Extract the [x, y] coordinate from the center of the cell holding the provided text.  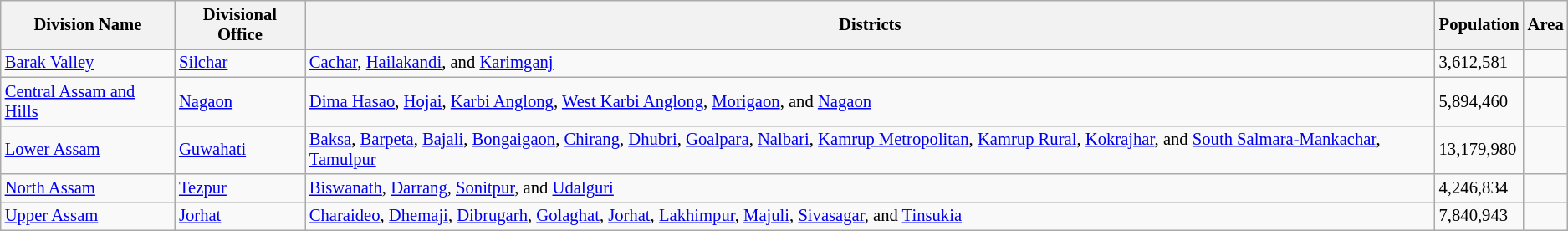
Area [1545, 24]
Guwahati [240, 150]
Jorhat [240, 216]
Tezpur [240, 188]
7,840,943 [1479, 216]
5,894,460 [1479, 101]
Upper Assam [88, 216]
Dima Hasao, Hojai, Karbi Anglong, West Karbi Anglong, Morigaon, and Nagaon [870, 101]
Nagaon [240, 101]
Biswanath, Darrang, Sonitpur, and Udalguri [870, 188]
3,612,581 [1479, 63]
Divisional Office [240, 24]
Central Assam and Hills [88, 101]
North Assam [88, 188]
Division Name [88, 24]
13,179,980 [1479, 150]
Lower Assam [88, 150]
4,246,834 [1479, 188]
Population [1479, 24]
Charaideo, Dhemaji, Dibrugarh, Golaghat, Jorhat, Lakhimpur, Majuli, Sivasagar, and Tinsukia [870, 216]
Districts [870, 24]
Cachar, Hailakandi, and Karimganj [870, 63]
Silchar [240, 63]
Barak Valley [88, 63]
